Return [X, Y] of the center of cell containing provided text 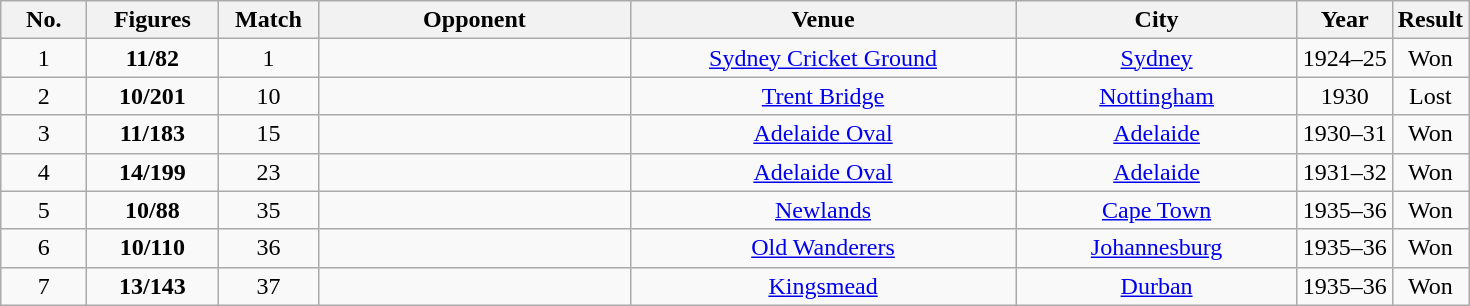
6 [44, 248]
2 [44, 96]
1930 [1344, 96]
Johannesburg [1156, 248]
Lost [1430, 96]
5 [44, 210]
10/110 [152, 248]
1930–31 [1344, 134]
3 [44, 134]
Figures [152, 20]
Venue [823, 20]
11/183 [152, 134]
36 [268, 248]
13/143 [152, 286]
11/82 [152, 58]
Result [1430, 20]
35 [268, 210]
7 [44, 286]
23 [268, 172]
City [1156, 20]
15 [268, 134]
10/201 [152, 96]
Trent Bridge [823, 96]
Sydney [1156, 58]
Match [268, 20]
14/199 [152, 172]
Cape Town [1156, 210]
4 [44, 172]
10 [268, 96]
1924–25 [1344, 58]
37 [268, 286]
Old Wanderers [823, 248]
Newlands [823, 210]
1931–32 [1344, 172]
Year [1344, 20]
Opponent [474, 20]
10/88 [152, 210]
Kingsmead [823, 286]
Nottingham [1156, 96]
Durban [1156, 286]
Sydney Cricket Ground [823, 58]
No. [44, 20]
